Provide the (x, y) coordinate of the cell's center where the given text is located.  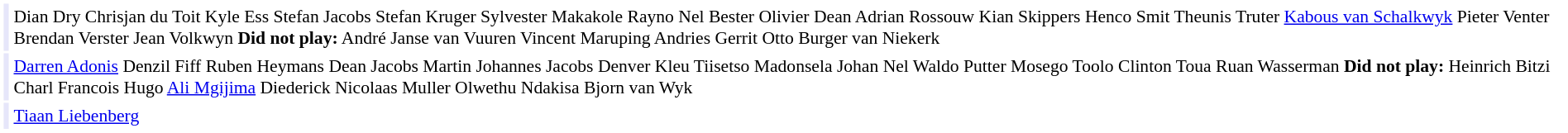
Tiaan Liebenberg (788, 116)
